Scan for the cell matching the given text and deliver its [X, Y] coordinate at center. 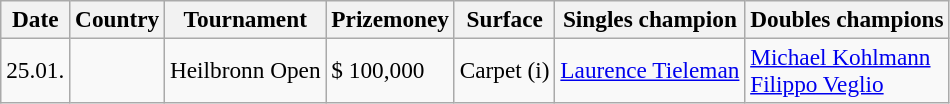
Doubles champions [847, 19]
Michael Kohlmann Filippo Veglio [847, 70]
Date [36, 19]
Prizemoney [390, 19]
Singles champion [650, 19]
Heilbronn Open [246, 70]
$ 100,000 [390, 70]
Surface [504, 19]
Country [118, 19]
25.01. [36, 70]
Laurence Tieleman [650, 70]
Tournament [246, 19]
Carpet (i) [504, 70]
